Pinpoint the cell where the given text exists, returning its (x, y) midpoint coordinate. 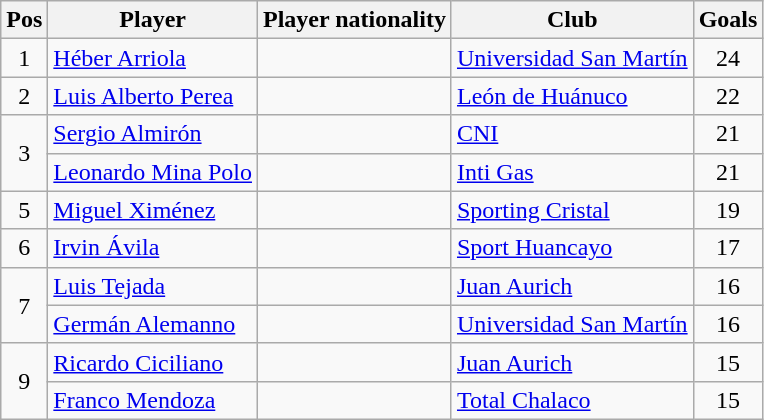
2 (24, 96)
Sporting Cristal (572, 210)
24 (728, 58)
Pos (24, 20)
17 (728, 248)
22 (728, 96)
Héber Arriola (153, 58)
Miguel Ximénez (153, 210)
6 (24, 248)
Player (153, 20)
CNI (572, 134)
Leonardo Mina Polo (153, 172)
Goals (728, 20)
Inti Gas (572, 172)
9 (24, 381)
Total Chalaco (572, 400)
Sergio Almirón (153, 134)
Luis Tejada (153, 286)
Player nationality (355, 20)
León de Huánuco (572, 96)
19 (728, 210)
Ricardo Ciciliano (153, 362)
Sport Huancayo (572, 248)
Germán Alemanno (153, 324)
Franco Mendoza (153, 400)
3 (24, 153)
Luis Alberto Perea (153, 96)
1 (24, 58)
7 (24, 305)
Irvin Ávila (153, 248)
Club (572, 20)
5 (24, 210)
